Provide the [X, Y] coordinate of the cell's center where the given text is located.  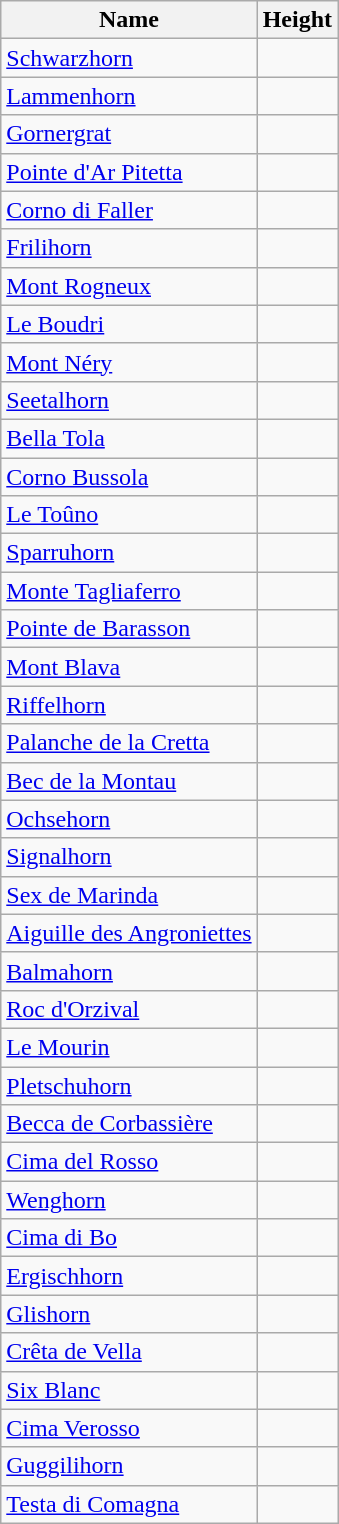
Corno Bussola [129, 477]
Le Toûno [129, 515]
Bella Tola [129, 438]
Cima Verosso [129, 1428]
Le Boudri [129, 324]
Six Blanc [129, 1390]
Becca de Corbassière [129, 1124]
Name [129, 20]
Schwarzhorn [129, 58]
Crêta de Vella [129, 1352]
Balmahorn [129, 971]
Pletschuhorn [129, 1085]
Sparruhorn [129, 553]
Le Mourin [129, 1047]
Height [297, 20]
Guggilihorn [129, 1466]
Lammenhorn [129, 96]
Wenghorn [129, 1200]
Mont Néry [129, 362]
Monte Tagliaferro [129, 591]
Gornergrat [129, 134]
Aiguille des Angroniettes [129, 933]
Cima del Rosso [129, 1162]
Mont Blava [129, 667]
Glishorn [129, 1314]
Pointe de Barasson [129, 629]
Seetalhorn [129, 400]
Palanche de la Cretta [129, 743]
Testa di Comagna [129, 1504]
Corno di Faller [129, 210]
Pointe d'Ar Pitetta [129, 172]
Sex de Marinda [129, 895]
Riffelhorn [129, 705]
Ergischhorn [129, 1276]
Bec de la Montau [129, 781]
Cima di Bo [129, 1238]
Signalhorn [129, 857]
Roc d'Orzival [129, 1009]
Frilihorn [129, 248]
Ochsehorn [129, 819]
Mont Rogneux [129, 286]
